Provide the [X, Y] coordinate of the cell's center where the given text is located.  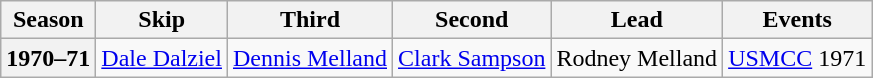
Dennis Melland [310, 58]
Skip [162, 20]
Lead [637, 20]
Rodney Melland [637, 58]
Second [472, 20]
USMCC 1971 [798, 58]
Dale Dalziel [162, 58]
Season [48, 20]
1970–71 [48, 58]
Third [310, 20]
Events [798, 20]
Clark Sampson [472, 58]
